Pinpoint the cell where the given text exists, returning its (X, Y) midpoint coordinate. 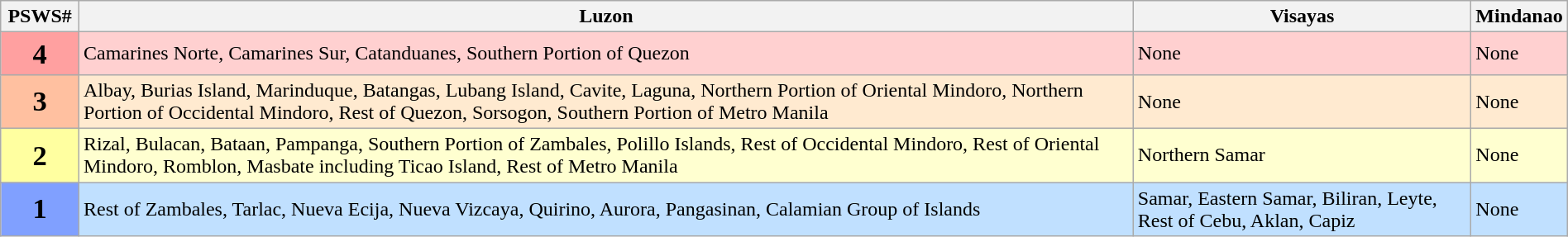
PSWS# (40, 17)
1 (40, 208)
Visayas (1302, 17)
Northern Samar (1302, 155)
Mindanao (1519, 17)
4 (40, 54)
Samar, Eastern Samar, Biliran, Leyte, Rest of Cebu, Aklan, Capiz (1302, 208)
3 (40, 101)
2 (40, 155)
Camarines Norte, Camarines Sur, Catanduanes, Southern Portion of Quezon (605, 54)
Rest of Zambales, Tarlac, Nueva Ecija, Nueva Vizcaya, Quirino, Aurora, Pangasinan, Calamian Group of Islands (605, 208)
Luzon (605, 17)
